Scan for the cell matching the given text and deliver its (x, y) coordinate at center. 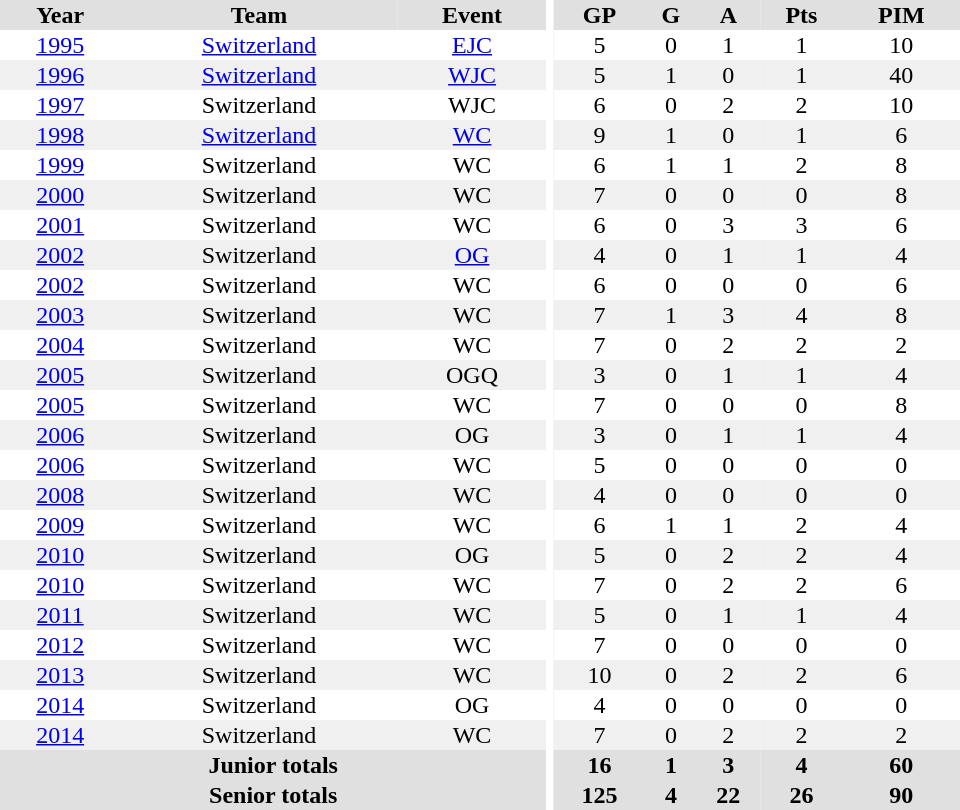
1995 (60, 45)
2003 (60, 315)
GP (599, 15)
2000 (60, 195)
G (670, 15)
16 (599, 765)
OGQ (472, 375)
2013 (60, 675)
2001 (60, 225)
26 (802, 795)
Senior totals (273, 795)
Team (258, 15)
1996 (60, 75)
PIM (902, 15)
9 (599, 135)
40 (902, 75)
90 (902, 795)
2009 (60, 525)
Event (472, 15)
Junior totals (273, 765)
Pts (802, 15)
1999 (60, 165)
125 (599, 795)
60 (902, 765)
22 (729, 795)
2011 (60, 615)
1998 (60, 135)
EJC (472, 45)
2012 (60, 645)
A (729, 15)
2008 (60, 495)
Year (60, 15)
1997 (60, 105)
2004 (60, 345)
